Find where the given text appears and provide that cell's center as [X, Y] coordinate. 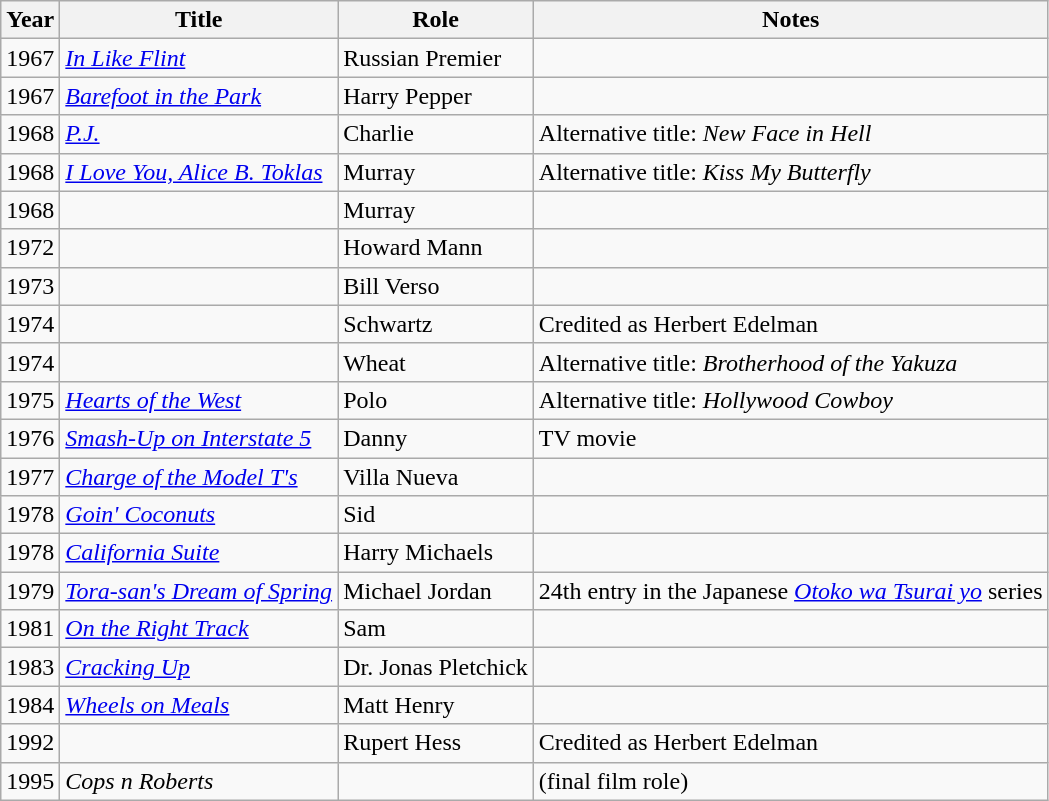
California Suite [199, 553]
Title [199, 20]
Polo [436, 400]
Alternative title: Hollywood Cowboy [790, 400]
1992 [30, 743]
Danny [436, 438]
Barefoot in the Park [199, 96]
I Love You, Alice B. Toklas [199, 172]
Cracking Up [199, 667]
Howard Mann [436, 248]
Rupert Hess [436, 743]
Sam [436, 629]
Year [30, 20]
Alternative title: New Face in Hell [790, 134]
Michael Jordan [436, 591]
1981 [30, 629]
Wheels on Meals [199, 705]
Goin' Coconuts [199, 515]
Russian Premier [436, 58]
Sid [436, 515]
Schwartz [436, 324]
TV movie [790, 438]
1976 [30, 438]
(final film role) [790, 781]
P.J. [199, 134]
Wheat [436, 362]
Charlie [436, 134]
Smash-Up on Interstate 5 [199, 438]
24th entry in the Japanese Otoko wa Tsurai yo series [790, 591]
1975 [30, 400]
1983 [30, 667]
Dr. Jonas Pletchick [436, 667]
1984 [30, 705]
1977 [30, 477]
Charge of the Model T's [199, 477]
Villa Nueva [436, 477]
Harry Pepper [436, 96]
Notes [790, 20]
Alternative title: Brotherhood of the Yakuza [790, 362]
Tora-san's Dream of Spring [199, 591]
Cops n Roberts [199, 781]
Harry Michaels [436, 553]
1995 [30, 781]
Bill Verso [436, 286]
Matt Henry [436, 705]
Alternative title: Kiss My Butterfly [790, 172]
1979 [30, 591]
Hearts of the West [199, 400]
1972 [30, 248]
On the Right Track [199, 629]
Role [436, 20]
1973 [30, 286]
In Like Flint [199, 58]
